Locate the cell with the specified text and output its (X, Y) center coordinate. 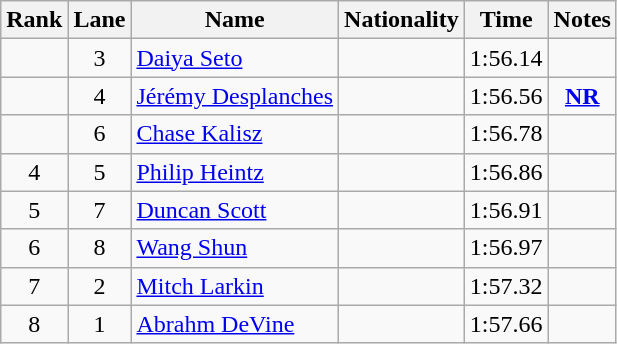
2 (100, 286)
Duncan Scott (235, 210)
Time (506, 20)
1:57.32 (506, 286)
1:56.78 (506, 134)
1:56.86 (506, 172)
Nationality (402, 20)
Abrahm DeVine (235, 324)
1:56.14 (506, 58)
Mitch Larkin (235, 286)
Jérémy Desplanches (235, 96)
Philip Heintz (235, 172)
Notes (582, 20)
Daiya Seto (235, 58)
Rank (34, 20)
1:56.97 (506, 248)
Lane (100, 20)
3 (100, 58)
NR (582, 96)
Name (235, 20)
1:57.66 (506, 324)
1 (100, 324)
1:56.91 (506, 210)
Wang Shun (235, 248)
1:56.56 (506, 96)
Chase Kalisz (235, 134)
